For the text-containing cell, return its midpoint in [X, Y] coordinate format. 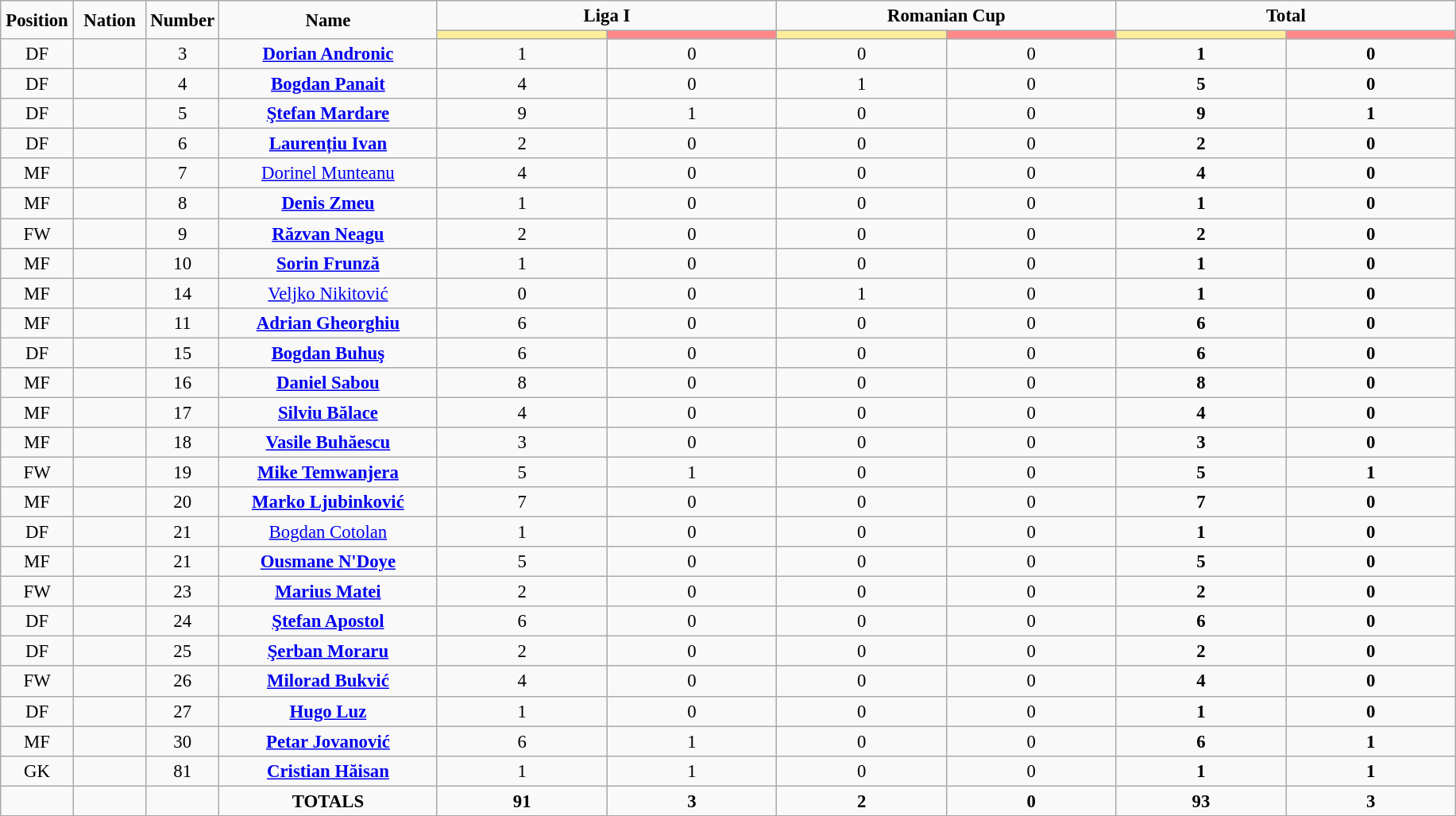
GK [37, 771]
93 [1201, 801]
Ştefan Apostol [329, 621]
24 [183, 621]
Daniel Sabou [329, 383]
Bogdan Buhuş [329, 353]
Milorad Bukvić [329, 682]
Mike Temwanjera [329, 472]
Position [37, 20]
23 [183, 592]
Hugo Luz [329, 711]
19 [183, 472]
11 [183, 323]
Name [329, 20]
26 [183, 682]
Marko Ljubinković [329, 502]
Romanian Cup [947, 16]
Liga I [607, 16]
Sorin Frunză [329, 263]
Bogdan Cotolan [329, 532]
Dorian Andronic [329, 54]
Ousmane N'Doye [329, 562]
91 [522, 801]
Total [1286, 16]
Răzvan Neagu [329, 234]
17 [183, 412]
27 [183, 711]
20 [183, 502]
15 [183, 353]
81 [183, 771]
14 [183, 293]
Veljko Nikitović [329, 293]
Petar Jovanović [329, 741]
TOTALS [329, 801]
Denis Zmeu [329, 203]
Nation [110, 20]
Ştefan Mardare [329, 114]
Vasile Buhăescu [329, 443]
25 [183, 652]
16 [183, 383]
Silviu Bălace [329, 412]
Şerban Moraru [329, 652]
30 [183, 741]
10 [183, 263]
Dorinel Munteanu [329, 174]
Bogdan Panait [329, 84]
18 [183, 443]
Laurențiu Ivan [329, 144]
Number [183, 20]
Adrian Gheorghiu [329, 323]
Marius Matei [329, 592]
Cristian Hăisan [329, 771]
